Return the (X, Y) coordinate for the center point of the cell that contains the specified text.  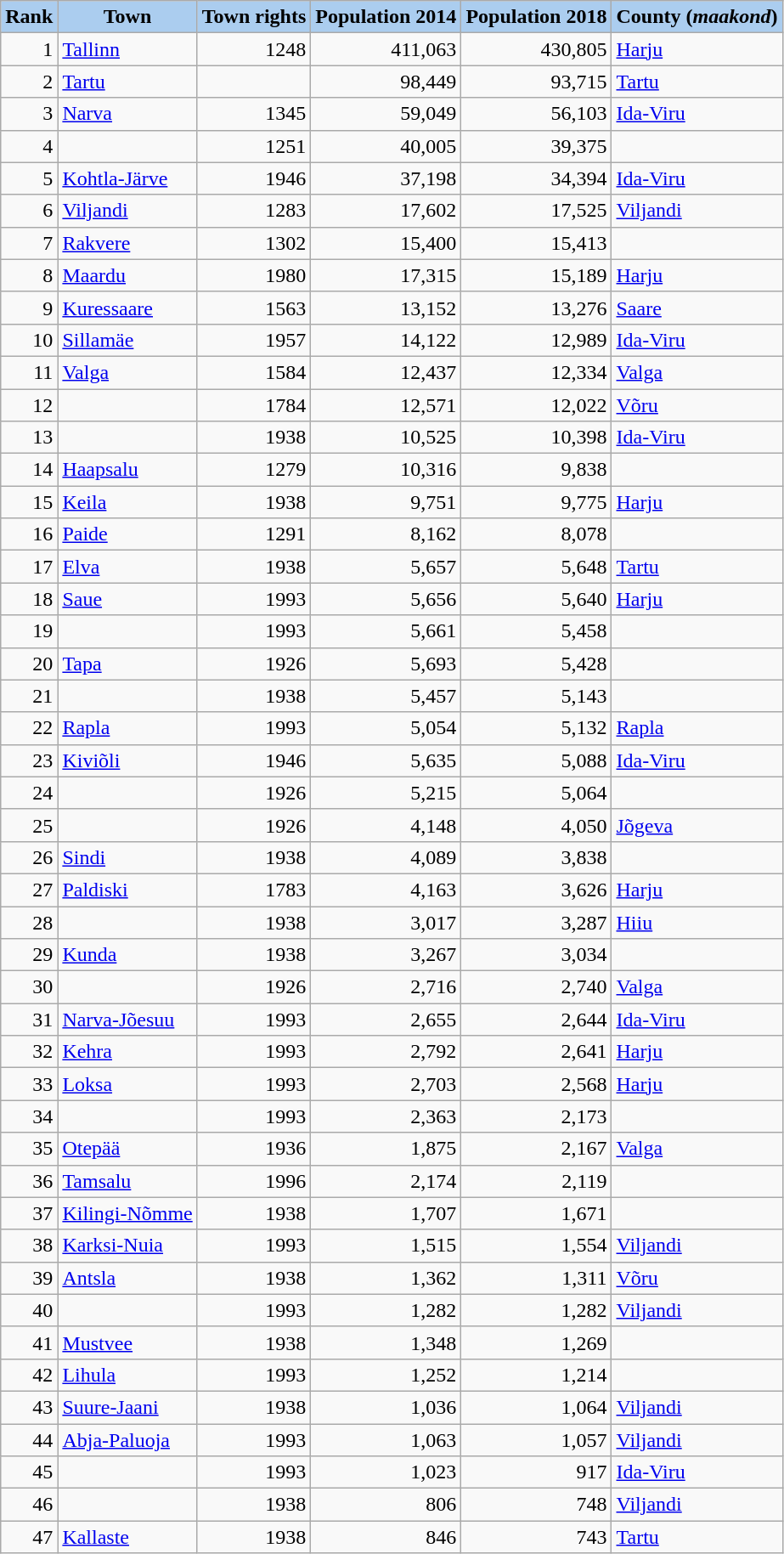
Kilingi-Nõmme (127, 1213)
17,602 (386, 211)
13,276 (537, 308)
Sillamäe (127, 340)
1,063 (386, 1440)
12,989 (537, 340)
7 (29, 243)
County (maakond) (697, 17)
411,063 (386, 49)
2,119 (537, 1181)
2,167 (537, 1149)
Tamsalu (127, 1181)
46 (29, 1505)
Elva (127, 567)
Paide (127, 534)
Tapa (127, 664)
Saare (697, 308)
2,703 (386, 1084)
24 (29, 793)
Saue (127, 599)
6 (29, 211)
Kuressaare (127, 308)
5,693 (386, 664)
47 (29, 1537)
1957 (254, 340)
3,267 (386, 955)
8 (29, 275)
1584 (254, 372)
40,005 (386, 146)
Narva-Jõesuu (127, 1020)
Kallaste (127, 1537)
13,152 (386, 308)
Hiiu (697, 922)
Sindi (127, 857)
9,751 (386, 502)
12,571 (386, 405)
40 (29, 1310)
5,656 (386, 599)
26 (29, 857)
17,525 (537, 211)
5,132 (537, 728)
Karksi-Nuia (127, 1246)
1,554 (537, 1246)
12,437 (386, 372)
39,375 (537, 146)
5,088 (537, 760)
3,017 (386, 922)
2,716 (386, 987)
Town rights (254, 17)
Rakvere (127, 243)
27 (29, 890)
1980 (254, 275)
5,457 (386, 696)
12,334 (537, 372)
Tallinn (127, 49)
917 (537, 1472)
4,050 (537, 825)
5,640 (537, 599)
14 (29, 470)
32 (29, 1052)
42 (29, 1375)
Lihula (127, 1375)
1784 (254, 405)
2,363 (386, 1116)
59,049 (386, 114)
13 (29, 438)
11 (29, 372)
Kunda (127, 955)
21 (29, 696)
Paldiski (127, 890)
1,515 (386, 1246)
1,362 (386, 1278)
748 (537, 1505)
2 (29, 82)
98,449 (386, 82)
5,054 (386, 728)
Town (127, 17)
3,626 (537, 890)
9,775 (537, 502)
1996 (254, 1181)
31 (29, 1020)
10,316 (386, 470)
18 (29, 599)
1248 (254, 49)
1,269 (537, 1342)
10,525 (386, 438)
35 (29, 1149)
43 (29, 1407)
1,875 (386, 1149)
1,707 (386, 1213)
39 (29, 1278)
19 (29, 631)
4 (29, 146)
Mustvee (127, 1342)
5,635 (386, 760)
1936 (254, 1149)
3,034 (537, 955)
846 (386, 1537)
38 (29, 1246)
1,311 (537, 1278)
Population 2018 (537, 17)
15,400 (386, 243)
Narva (127, 114)
1291 (254, 534)
1,671 (537, 1213)
30 (29, 987)
10,398 (537, 438)
1,023 (386, 1472)
56,103 (537, 114)
3,838 (537, 857)
8,078 (537, 534)
5,143 (537, 696)
2,792 (386, 1052)
1 (29, 49)
Abja-Paluoja (127, 1440)
17 (29, 567)
4,163 (386, 890)
1345 (254, 114)
1,036 (386, 1407)
1283 (254, 211)
37,198 (386, 178)
5,428 (537, 664)
806 (386, 1505)
1,348 (386, 1342)
34 (29, 1116)
2,641 (537, 1052)
4,089 (386, 857)
41 (29, 1342)
5,661 (386, 631)
3 (29, 114)
1783 (254, 890)
9,838 (537, 470)
5,657 (386, 567)
12,022 (537, 405)
Otepää (127, 1149)
Antsla (127, 1278)
1563 (254, 308)
Rank (29, 17)
Haapsalu (127, 470)
1279 (254, 470)
22 (29, 728)
9 (29, 308)
12 (29, 405)
Keila (127, 502)
15,413 (537, 243)
2,174 (386, 1181)
Kiviõli (127, 760)
37 (29, 1213)
Loksa (127, 1084)
Suure-Jaani (127, 1407)
29 (29, 955)
20 (29, 664)
15 (29, 502)
Population 2014 (386, 17)
5,064 (537, 793)
5,458 (537, 631)
17,315 (386, 275)
25 (29, 825)
93,715 (537, 82)
3,287 (537, 922)
2,173 (537, 1116)
2,740 (537, 987)
Kohtla-Järve (127, 178)
16 (29, 534)
1,057 (537, 1440)
33 (29, 1084)
1302 (254, 243)
Jõgeva (697, 825)
8,162 (386, 534)
4,148 (386, 825)
1,252 (386, 1375)
1,214 (537, 1375)
2,568 (537, 1084)
45 (29, 1472)
36 (29, 1181)
1251 (254, 146)
Maardu (127, 275)
10 (29, 340)
5 (29, 178)
2,655 (386, 1020)
34,394 (537, 178)
44 (29, 1440)
2,644 (537, 1020)
Kehra (127, 1052)
23 (29, 760)
28 (29, 922)
5,215 (386, 793)
743 (537, 1537)
430,805 (537, 49)
5,648 (537, 567)
14,122 (386, 340)
15,189 (537, 275)
1,064 (537, 1407)
